Output the (X, Y) coordinate of the center of the cell containing the given text.  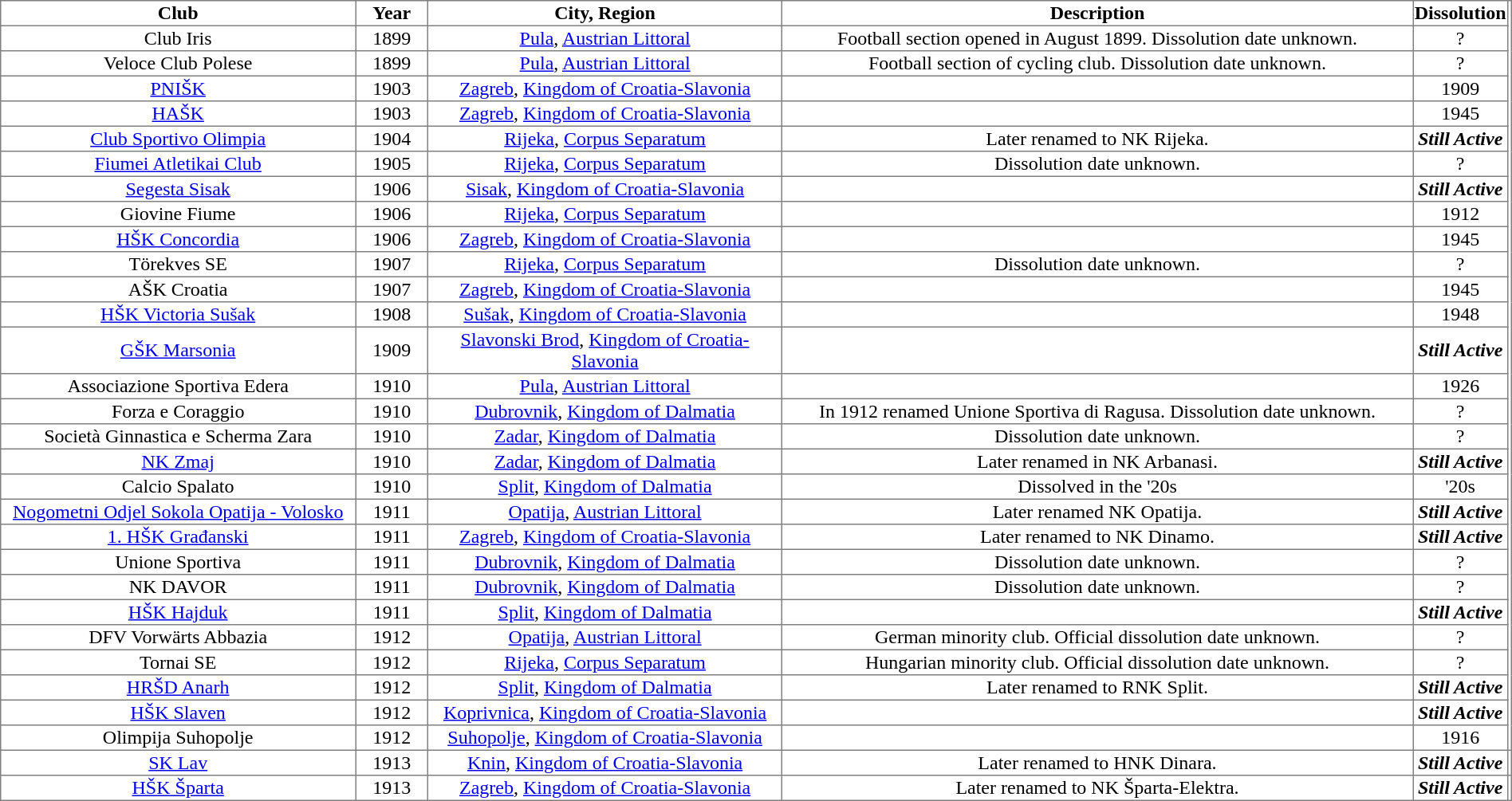
Club Sportivo Olimpia (179, 139)
Football section of cycling club. Dissolution date unknown. (1097, 64)
Club Iris (179, 38)
Koprivnica, Kingdom of Croatia-Slavonia (605, 713)
'20s (1461, 487)
Suhopolje, Kingdom of Croatia-Slavonia (605, 738)
HŠK Hajduk (179, 612)
1. HŠK Građanski (179, 537)
GŠK Marsonia (179, 350)
Knin, Kingdom of Croatia-Slavonia (605, 763)
Later renamed NK Opatija. (1097, 512)
HŠK Slaven (179, 713)
HŠK Victoria Sušak (179, 315)
AŠK Croatia (179, 289)
Later renamed to NK Šparta-Elektra. (1097, 788)
Calcio Spalato (179, 487)
NK Zmaj (179, 461)
Slavonski Brod, Kingdom of Croatia-Slavonia (605, 350)
Dissolution (1461, 14)
Segesta Sisak (179, 189)
Fiumei Atletikai Club (179, 164)
Description (1097, 14)
1916 (1461, 738)
Törekves SE (179, 265)
Veloce Club Polese (179, 64)
Year (392, 14)
Later renamed in NK Arbanasi. (1097, 461)
Later renamed to NK Dinamo. (1097, 537)
Tornai SE (179, 662)
1908 (392, 315)
Società Ginnastica e Scherma Zara (179, 437)
German minority club. Official dissolution date unknown. (1097, 638)
PNIŠK (179, 88)
1905 (392, 164)
HAŠK (179, 114)
1948 (1461, 315)
Later renamed to RNK Split. (1097, 688)
Sisak, Kingdom of Croatia-Slavonia (605, 189)
1904 (392, 139)
Later renamed to HNK Dinara. (1097, 763)
1926 (1461, 387)
HŠK Concordia (179, 239)
Forza e Coraggio (179, 411)
Sušak, Kingdom of Croatia-Slavonia (605, 315)
SK Lav (179, 763)
Club (179, 14)
In 1912 renamed Unione Sportiva di Ragusa. Dissolution date unknown. (1097, 411)
Unione Sportiva (179, 562)
HŠK Šparta (179, 788)
DFV Vorwärts Abbazia (179, 638)
Nogometni Odjel Sokola Opatija - Volosko (179, 512)
HRŠD Anarh (179, 688)
Olimpija Suhopolje (179, 738)
Hungarian minority club. Official dissolution date unknown. (1097, 662)
NK DAVOR (179, 587)
Football section opened in August 1899. Dissolution date unknown. (1097, 38)
Later renamed to NK Rijeka. (1097, 139)
Dissolved in the '20s (1097, 487)
Giovine Fiume (179, 214)
City, Region (605, 14)
Associazione Sportiva Edera (179, 387)
